Pinpoint the cell where the given text exists, returning its [x, y] midpoint coordinate. 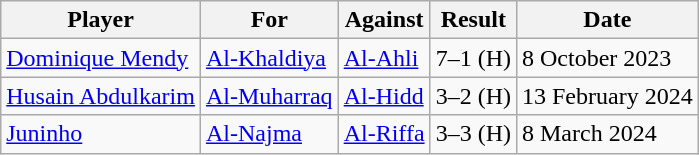
Al-Riffa [384, 134]
Juninho [101, 134]
Al-Khaldiya [269, 58]
Date [607, 20]
Player [101, 20]
Result [473, 20]
Dominique Mendy [101, 58]
Al-Najma [269, 134]
3–3 (H) [473, 134]
7–1 (H) [473, 58]
3–2 (H) [473, 96]
Husain Abdulkarim [101, 96]
Al-Muharraq [269, 96]
8 October 2023 [607, 58]
8 March 2024 [607, 134]
13 February 2024 [607, 96]
Against [384, 20]
Al-Ahli [384, 58]
Al-Hidd [384, 96]
For [269, 20]
